For the text-containing cell, return its midpoint in [x, y] coordinate format. 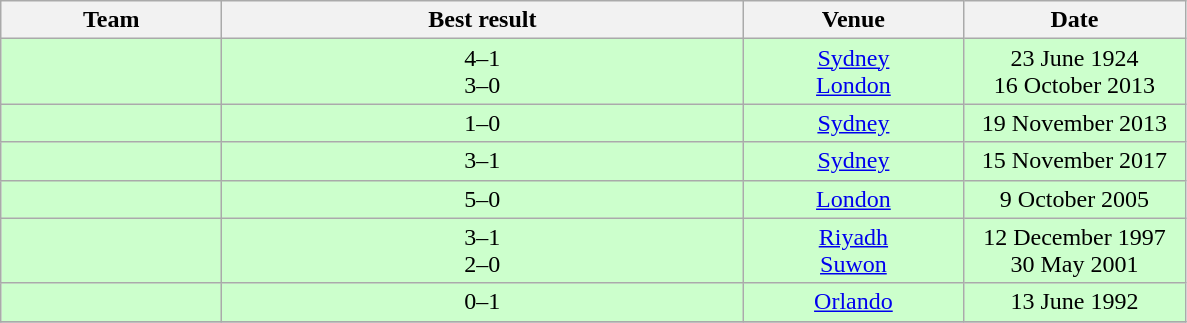
5–0 [482, 199]
Sydney London [854, 72]
4–1 3–0 [482, 72]
1–0 [482, 123]
9 October 2005 [1074, 199]
0–1 [482, 302]
Riyadh Suwon [854, 250]
19 November 2013 [1074, 123]
Best result [482, 20]
3–1 2–0 [482, 250]
13 June 1992 [1074, 302]
London [854, 199]
12 December 1997 30 May 2001 [1074, 250]
3–1 [482, 161]
Venue [854, 20]
Orlando [854, 302]
Date [1074, 20]
Team [112, 20]
15 November 2017 [1074, 161]
23 June 1924 16 October 2013 [1074, 72]
